Capture the cell that displays the provided text and extract its (X, Y) central coordinate. 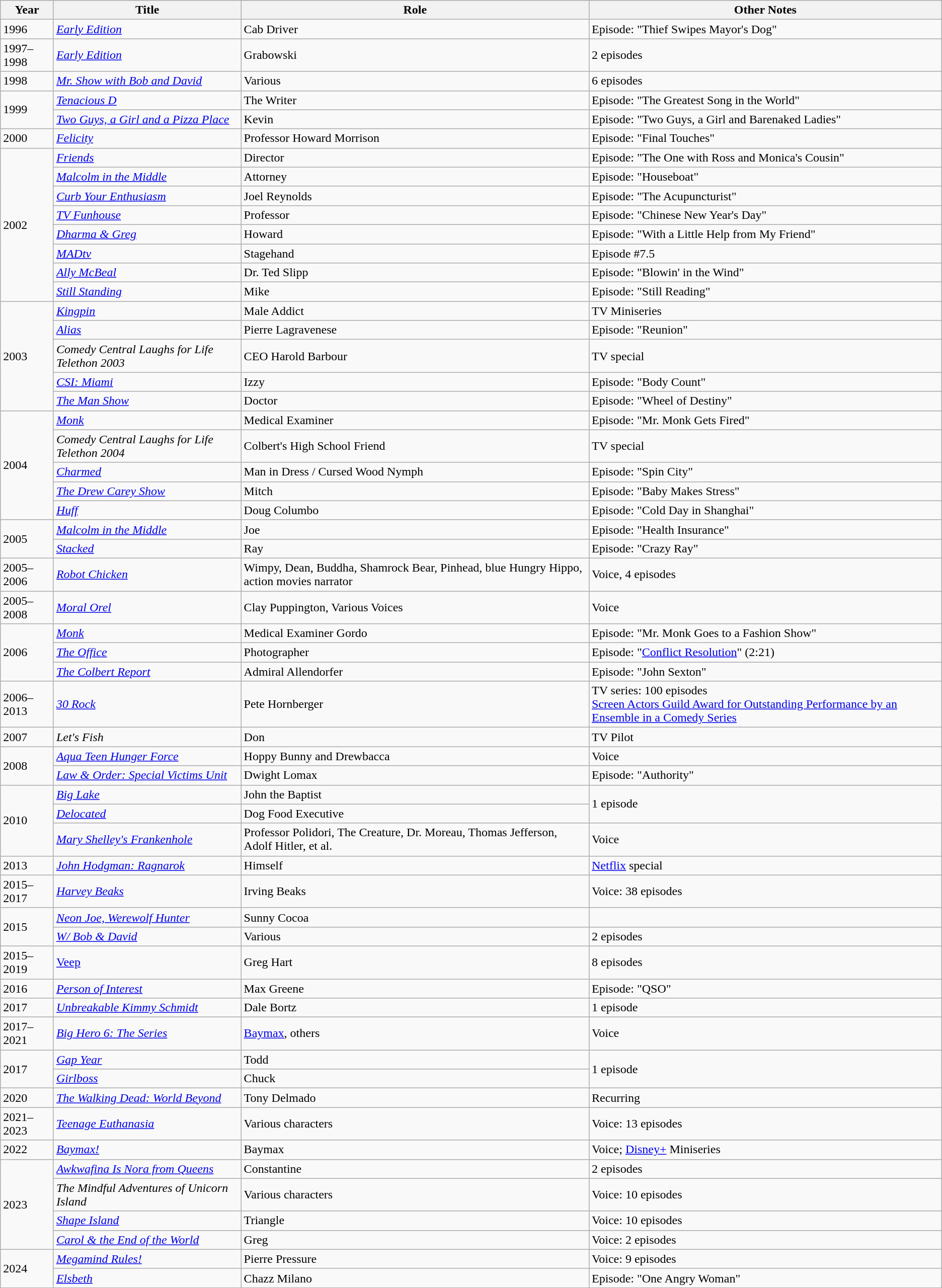
Episode: "Authority" (765, 775)
Huff (147, 510)
Todd (415, 1060)
Let's Fish (147, 737)
Colbert's High School Friend (415, 446)
Cab Driver (415, 29)
Hoppy Bunny and Drewbacca (415, 756)
Episode: "Reunion" (765, 330)
Comedy Central Laughs for Life Telethon 2004 (147, 446)
Professor Howard Morrison (415, 138)
Don (415, 737)
Episode: "The One with Ross and Monica's Cousin" (765, 157)
Comedy Central Laughs for Life Telethon 2003 (147, 356)
Episode: "With a Little Help from My Friend" (765, 234)
Howard (415, 234)
Robot Chicken (147, 575)
2003 (27, 356)
Carol & the End of the World (147, 1240)
2017–2021 (27, 1033)
Pierre Lagravenese (415, 330)
Episode: "Mr. Monk Gets Fired" (765, 420)
2006 (27, 653)
Doug Columbo (415, 510)
Pete Hornberger (415, 704)
Unbreakable Kimmy Schmidt (147, 1008)
Male Addict (415, 311)
Wimpy, Dean, Buddha, Shamrock Bear, Pinhead, blue Hungry Hippo, action movies narrator (415, 575)
Episode: "Conflict Resolution" (2:21) (765, 653)
Still Standing (147, 292)
1999 (27, 110)
30 Rock (147, 704)
Dale Bortz (415, 1008)
Veep (147, 962)
Episode: "One Angry Woman" (765, 1278)
Pierre Pressure (415, 1259)
Recurring (765, 1098)
8 episodes (765, 962)
Alias (147, 330)
The Man Show (147, 401)
Moral Orel (147, 607)
2005–2008 (27, 607)
2024 (27, 1268)
The Walking Dead: World Beyond (147, 1098)
TV Pilot (765, 737)
W/ Bob & David (147, 936)
6 episodes (765, 81)
TV Funhouse (147, 215)
Voice: 9 episodes (765, 1259)
Charmed (147, 472)
Big Lake (147, 794)
Admiral Allendorfer (415, 672)
2016 (27, 989)
Curb Your Enthusiasm (147, 196)
2015–2019 (27, 962)
Stacked (147, 548)
Other Notes (765, 10)
2004 (27, 465)
Shape Island (147, 1221)
Episode: "Health Insurance" (765, 529)
Episode: "Two Guys, a Girl and Barenaked Ladies" (765, 119)
Max Greene (415, 989)
Neon Joe, Werewolf Hunter (147, 917)
Episode: "John Sexton" (765, 672)
The Colbert Report (147, 672)
Mitch (415, 491)
Voice: 2 episodes (765, 1240)
Episode: "QSO" (765, 989)
2007 (27, 737)
2013 (27, 865)
Teenage Euthanasia (147, 1124)
2015–2017 (27, 892)
Episode: "Final Touches" (765, 138)
2021–2023 (27, 1124)
2002 (27, 224)
Awkwafina Is Nora from Queens (147, 1169)
Law & Order: Special Victims Unit (147, 775)
Chuck (415, 1079)
Attorney (415, 177)
2010 (27, 820)
1998 (27, 81)
Doctor (415, 401)
Baymax (415, 1150)
Tony Delmado (415, 1098)
Voice, 4 episodes (765, 575)
Role (415, 10)
Ally McBeal (147, 273)
Irving Beaks (415, 892)
Mike (415, 292)
Dr. Ted Slipp (415, 273)
2006–2013 (27, 704)
Harvey Beaks (147, 892)
1996 (27, 29)
Joe (415, 529)
Big Hero 6: The Series (147, 1033)
2000 (27, 138)
The Office (147, 653)
Stagehand (415, 253)
Joel Reynolds (415, 196)
Episode: "Wheel of Destiny" (765, 401)
Mr. Show with Bob and David (147, 81)
2005–2006 (27, 575)
Delocated (147, 814)
Professor (415, 215)
2008 (27, 766)
Episode: "Mr. Monk Goes to a Fashion Show" (765, 633)
Felicity (147, 138)
Episode: "Chinese New Year's Day" (765, 215)
Episode: "Thief Swipes Mayor's Dog" (765, 29)
Constantine (415, 1169)
2023 (27, 1204)
Year (27, 10)
Greg Hart (415, 962)
Dog Food Executive (415, 814)
John the Baptist (415, 794)
Megamind Rules! (147, 1259)
2020 (27, 1098)
Title (147, 10)
Baymax, others (415, 1033)
Friends (147, 157)
Triangle (415, 1221)
CSI: Miami (147, 382)
Voice: 13 episodes (765, 1124)
2005 (27, 539)
Sunny Cocoa (415, 917)
Person of Interest (147, 989)
Episode: "The Acupuncturist" (765, 196)
Medical Examiner (415, 420)
2022 (27, 1150)
Two Guys, a Girl and a Pizza Place (147, 119)
Episode: "Spin City" (765, 472)
Clay Puppington, Various Voices (415, 607)
Grabowski (415, 55)
Professor Polidori, The Creature, Dr. Moreau, Thomas Jefferson, Adolf Hitler, et al. (415, 839)
Episode: "Houseboat" (765, 177)
Mary Shelley's Frankenhole (147, 839)
Episode: "Still Reading" (765, 292)
Aqua Teen Hunger Force (147, 756)
Voice: 38 episodes (765, 892)
Kevin (415, 119)
Voice; Disney+ Miniseries (765, 1150)
MADtv (147, 253)
Director (415, 157)
Episode: "Body Count" (765, 382)
Episode #7.5 (765, 253)
Photographer (415, 653)
Episode: "Crazy Ray" (765, 548)
The Mindful Adventures of Unicorn Island (147, 1194)
2015 (27, 927)
TV series: 100 episodesScreen Actors Guild Award for Outstanding Performance by an Ensemble in a Comedy Series (765, 704)
Ray (415, 548)
The Writer (415, 100)
Kingpin (147, 311)
Gap Year (147, 1060)
TV Miniseries (765, 311)
Medical Examiner Gordo (415, 633)
Tenacious D (147, 100)
Episode: "Baby Makes Stress" (765, 491)
John Hodgman: Ragnarok (147, 865)
Dharma & Greg (147, 234)
Dwight Lomax (415, 775)
CEO Harold Barbour (415, 356)
Izzy (415, 382)
The Drew Carey Show (147, 491)
Episode: "Cold Day in Shanghai" (765, 510)
Baymax! (147, 1150)
Netflix special (765, 865)
1997–1998 (27, 55)
Episode: "The Greatest Song in the World" (765, 100)
Girlboss (147, 1079)
Elsbeth (147, 1278)
Episode: "Blowin' in the Wind" (765, 273)
Chazz Milano (415, 1278)
Man in Dress / Cursed Wood Nymph (415, 472)
Greg (415, 1240)
Himself (415, 865)
